Return [X, Y] of the center of cell containing provided text 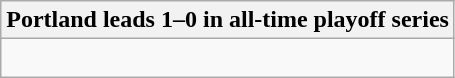
Portland leads 1–0 in all-time playoff series [228, 20]
